Extract the [x, y] coordinate from the center of the cell holding the provided text.  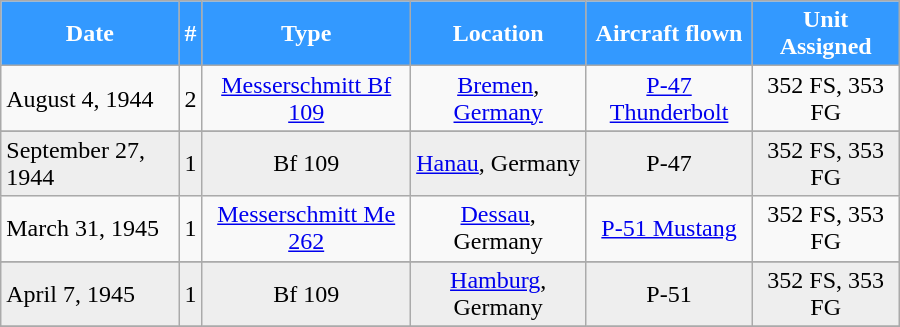
P-51 [669, 294]
Date [90, 34]
2 [190, 98]
P-51 Mustang [669, 228]
Unit Assigned [826, 34]
Aircraft flown [669, 34]
April 7, 1945 [90, 294]
August 4, 1944 [90, 98]
# [190, 34]
Hamburg, Germany [498, 294]
Bremen, Germany [498, 98]
Messerschmitt Bf 109 [306, 98]
P-47 [669, 164]
Hanau, Germany [498, 164]
September 27, 1944 [90, 164]
Type [306, 34]
Messerschmitt Me 262 [306, 228]
P-47 Thunderbolt [669, 98]
March 31, 1945 [90, 228]
Location [498, 34]
Dessau, Germany [498, 228]
